Detect which cell encompasses the target text, then output its (X, Y) center coordinate. 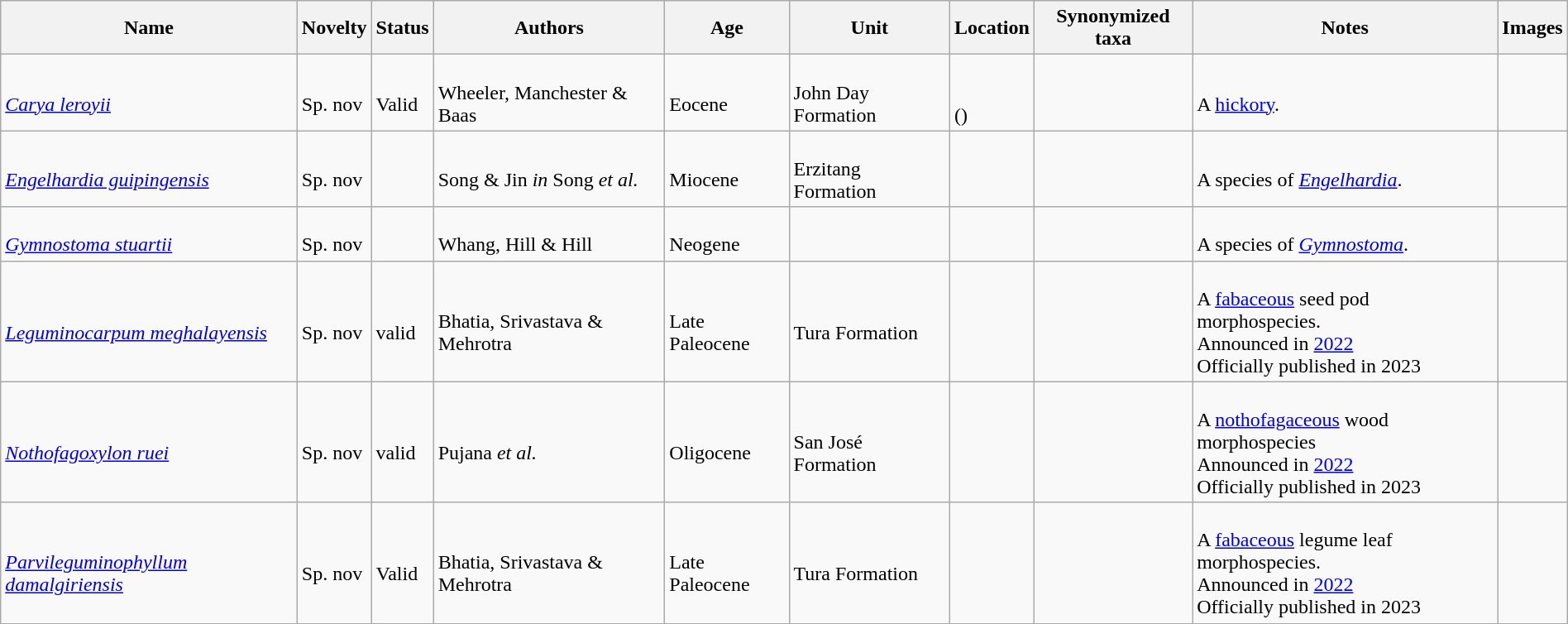
San José Formation (870, 442)
A species of Gymnostoma. (1345, 233)
Wheeler, Manchester & Baas (549, 93)
Location (992, 28)
Novelty (334, 28)
A hickory. (1345, 93)
Authors (549, 28)
Gymnostoma stuartii (149, 233)
Images (1532, 28)
Song & Jin in Song et al. (549, 169)
Synonymized taxa (1113, 28)
Miocene (727, 169)
Status (402, 28)
Oligocene (727, 442)
A species of Engelhardia. (1345, 169)
Age (727, 28)
Erzitang Formation (870, 169)
Leguminocarpum meghalayensis (149, 321)
Eocene (727, 93)
Engelhardia guipingensis (149, 169)
() (992, 93)
Notes (1345, 28)
Whang, Hill & Hill (549, 233)
A nothofagaceous wood morphospeciesAnnounced in 2022Officially published in 2023 (1345, 442)
Name (149, 28)
A fabaceous seed pod morphospecies. Announced in 2022Officially published in 2023 (1345, 321)
Carya leroyii (149, 93)
Parvileguminophyllum damalgiriensis (149, 563)
Neogene (727, 233)
A fabaceous legume leaf morphospecies. Announced in 2022Officially published in 2023 (1345, 563)
Pujana et al. (549, 442)
Unit (870, 28)
Nothofagoxylon ruei (149, 442)
John Day Formation (870, 93)
